Find where the given text appears and provide that cell's center as (X, Y) coordinate. 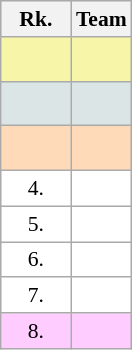
5. (36, 224)
7. (36, 296)
4. (36, 189)
Rk. (36, 19)
6. (36, 260)
8. (36, 331)
Team (102, 19)
